Extract the (x, y) coordinate from the center of the cell holding the provided text.  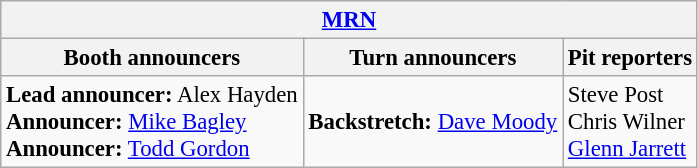
MRN (350, 20)
Booth announcers (152, 58)
Steve PostChris WilnerGlenn Jarrett (630, 122)
Backstretch: Dave Moody (432, 122)
Turn announcers (432, 58)
Lead announcer: Alex HaydenAnnouncer: Mike BagleyAnnouncer: Todd Gordon (152, 122)
Pit reporters (630, 58)
